Search for the cell housing the specified text and yield its [x, y] center coordinate. 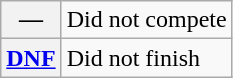
Did not finish [146, 58]
Did not compete [146, 20]
DNF [31, 58]
— [31, 20]
